Determine the [X, Y] coordinate at the center of the cell enclosing the given text.  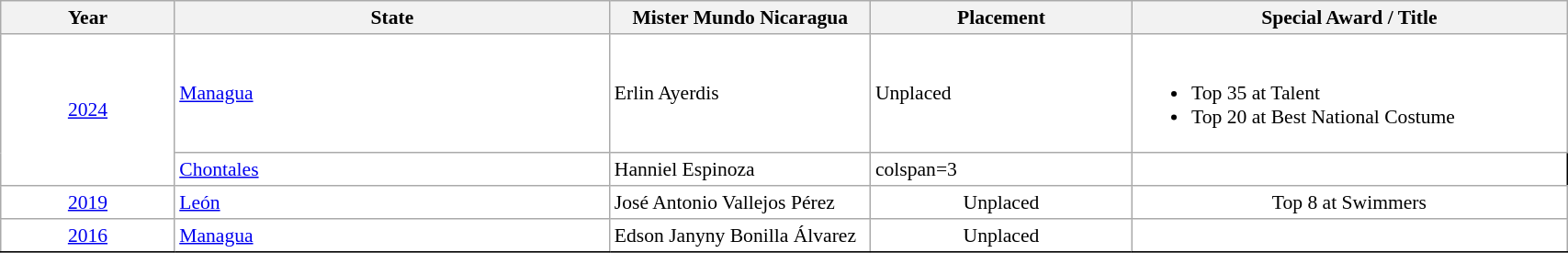
2019 [88, 202]
Year [88, 17]
Hanniel Espinoza [740, 169]
Chontales [392, 169]
colspan=3 [1001, 169]
2016 [88, 235]
José Antonio Vallejos Pérez [740, 202]
State [392, 17]
Mister Mundo Nicaragua [740, 17]
Top 35 at TalentTop 20 at Best National Costume [1349, 93]
León [392, 202]
Top 8 at Swimmers [1349, 202]
Placement [1001, 17]
2024 [88, 109]
Special Award / Title [1349, 17]
Erlin Ayerdis [740, 93]
Edson Janyny Bonilla Álvarez [740, 235]
